Identify which cell holds the provided text, then report its [X, Y] central coordinate. 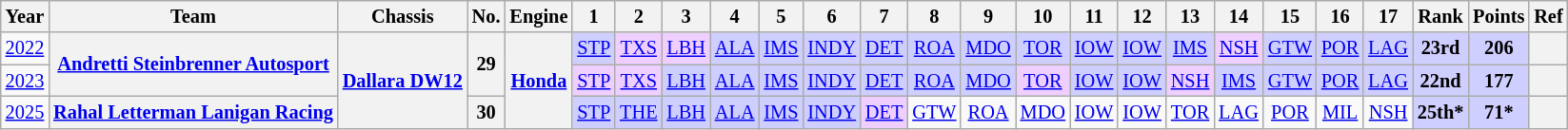
Team [193, 16]
2 [638, 16]
Andretti Steinbrenner Autosport [193, 65]
206 [1499, 48]
Rahal Letterman Lanigan Racing [193, 112]
12 [1141, 16]
No. [486, 16]
Honda [539, 80]
11 [1094, 16]
4 [735, 16]
29 [486, 65]
9 [988, 16]
16 [1340, 16]
25th* [1440, 112]
6 [832, 16]
Engine [539, 16]
177 [1499, 81]
Chassis [403, 16]
Dallara DW12 [403, 80]
10 [1043, 16]
22nd [1440, 81]
17 [1388, 16]
2022 [25, 48]
1 [594, 16]
Points [1499, 16]
13 [1190, 16]
THE [638, 112]
MIL [1340, 112]
5 [781, 16]
8 [934, 16]
15 [1290, 16]
30 [486, 112]
Rank [1440, 16]
7 [883, 16]
23rd [1440, 48]
71* [1499, 112]
Year [25, 16]
Ref [1548, 16]
2025 [25, 112]
2023 [25, 81]
3 [685, 16]
14 [1239, 16]
